Return the [X, Y] coordinate for the center point of the cell that contains the specified text.  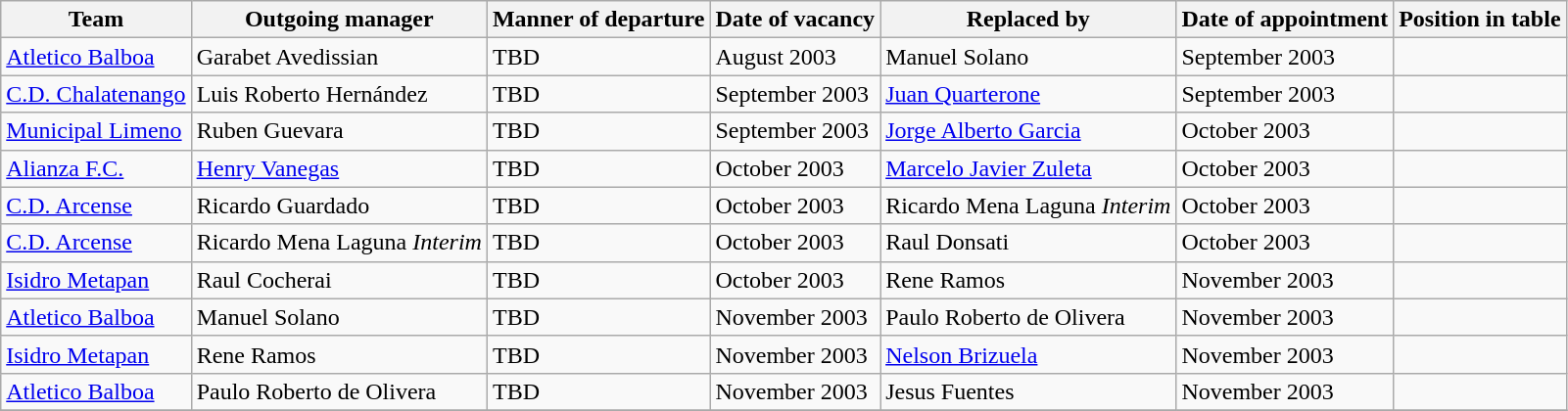
Outgoing manager [339, 20]
August 2003 [795, 57]
Manner of departure [597, 20]
Municipal Limeno [96, 131]
Nelson Brizuela [1028, 354]
C.D. Chalatenango [96, 94]
Team [96, 20]
Raul Donsati [1028, 243]
Alianza F.C. [96, 168]
Ricardo Guardado [339, 205]
Juan Quarterone [1028, 94]
Position in table [1480, 20]
Marcelo Javier Zuleta [1028, 168]
Garabet Avedissian [339, 57]
Date of vacancy [795, 20]
Replaced by [1028, 20]
Ruben Guevara [339, 131]
Luis Roberto Hernández [339, 94]
Henry Vanegas [339, 168]
Date of appointment [1285, 20]
Jesus Fuentes [1028, 391]
Raul Cocherai [339, 280]
Jorge Alberto Garcia [1028, 131]
